Determine the [x, y] coordinate at the center of the cell enclosing the given text.  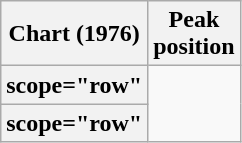
Peakposition [194, 34]
Chart (1976) [74, 34]
